From the cell containing the given text, extract its center point as [X, Y] coordinate. 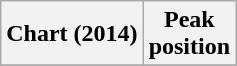
Peakposition [189, 34]
Chart (2014) [72, 34]
